Output the [x, y] coordinate of the center of the cell containing the given text.  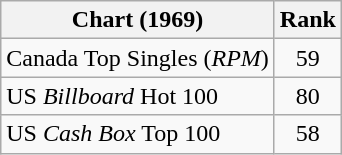
Rank [308, 20]
80 [308, 96]
US Billboard Hot 100 [138, 96]
59 [308, 58]
Chart (1969) [138, 20]
Canada Top Singles (RPM) [138, 58]
US Cash Box Top 100 [138, 134]
58 [308, 134]
